Extract the [x, y] coordinate from the center of the cell holding the provided text.  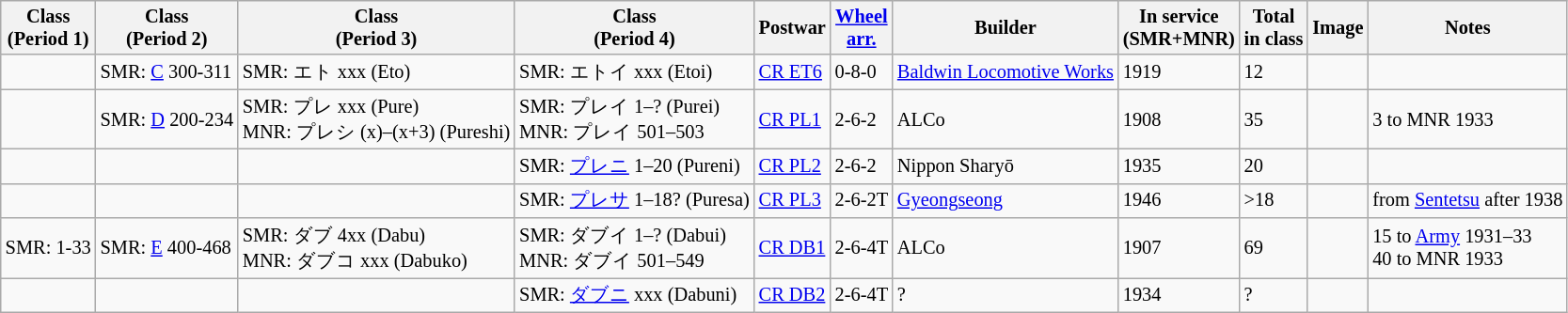
SMR: プレニ 1–20 (Pureni) [634, 165]
Builder [1006, 27]
CR PL1 [792, 119]
Class(Period 3) [376, 27]
>18 [1274, 201]
1935 [1180, 165]
SMR: C 300-311 [167, 71]
SMR: プレサ 1–18? (Puresa) [634, 201]
SMR: E 400-468 [167, 248]
Notes [1467, 27]
1934 [1180, 295]
20 [1274, 165]
In service(SMR+MNR) [1180, 27]
SMR: エトイ xxx (Etoi) [634, 71]
1907 [1180, 248]
2-6-2T [862, 201]
Class(Period 1) [49, 27]
SMR: エト xxx (Eto) [376, 71]
1908 [1180, 119]
SMR: プレイ 1–? (Purei)MNR: プレイ 501–503 [634, 119]
Baldwin Locomotive Works [1006, 71]
SMR: 1-33 [49, 248]
Postwar [792, 27]
Wheelarr. [862, 27]
Class(Period 4) [634, 27]
15 to Army 1931–3340 to MNR 1933 [1467, 248]
CR PL2 [792, 165]
SMR: プレ xxx (Pure)MNR: プレシ (x)–(x+3) (Pureshi) [376, 119]
SMR: ダブ 4xx (Dabu)MNR: ダブコ xxx (Dabuko) [376, 248]
SMR: ダブニ xxx (Dabuni) [634, 295]
12 [1274, 71]
Gyeongseong [1006, 201]
CR ET6 [792, 71]
Totalin class [1274, 27]
1946 [1180, 201]
CR PL3 [792, 201]
Nippon Sharyō [1006, 165]
0-8-0 [862, 71]
CR DB1 [792, 248]
from Sentetsu after 1938 [1467, 201]
Image [1338, 27]
35 [1274, 119]
3 to MNR 1933 [1467, 119]
SMR: ダブイ 1–? (Dabui)MNR: ダブイ 501–549 [634, 248]
69 [1274, 248]
Class(Period 2) [167, 27]
SMR: D 200-234 [167, 119]
CR DB2 [792, 295]
1919 [1180, 71]
